Return the (X, Y) coordinate for the center point of the cell that contains the specified text.  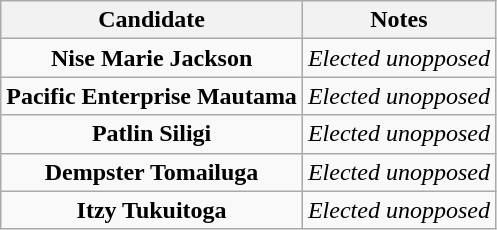
Notes (398, 20)
Patlin Siligi (152, 134)
Itzy Tukuitoga (152, 210)
Pacific Enterprise Mautama (152, 96)
Candidate (152, 20)
Dempster Tomailuga (152, 172)
Nise Marie Jackson (152, 58)
